For the text-containing cell, return its midpoint in [x, y] coordinate format. 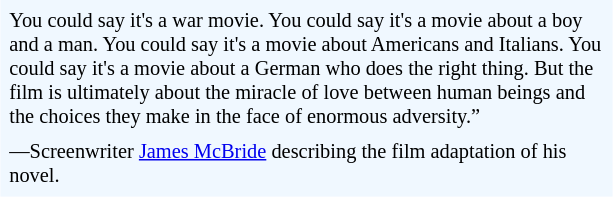
—Screenwriter James McBride describing the film adaptation of his novel. [306, 164]
